For the text-containing cell, return its midpoint in [x, y] coordinate format. 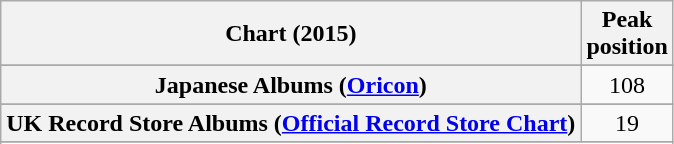
Japanese Albums (Oricon) [291, 85]
UK Record Store Albums (Official Record Store Chart) [291, 123]
108 [627, 85]
Peak position [627, 34]
19 [627, 123]
Chart (2015) [291, 34]
